Pinpoint the cell where the given text exists, returning its [X, Y] midpoint coordinate. 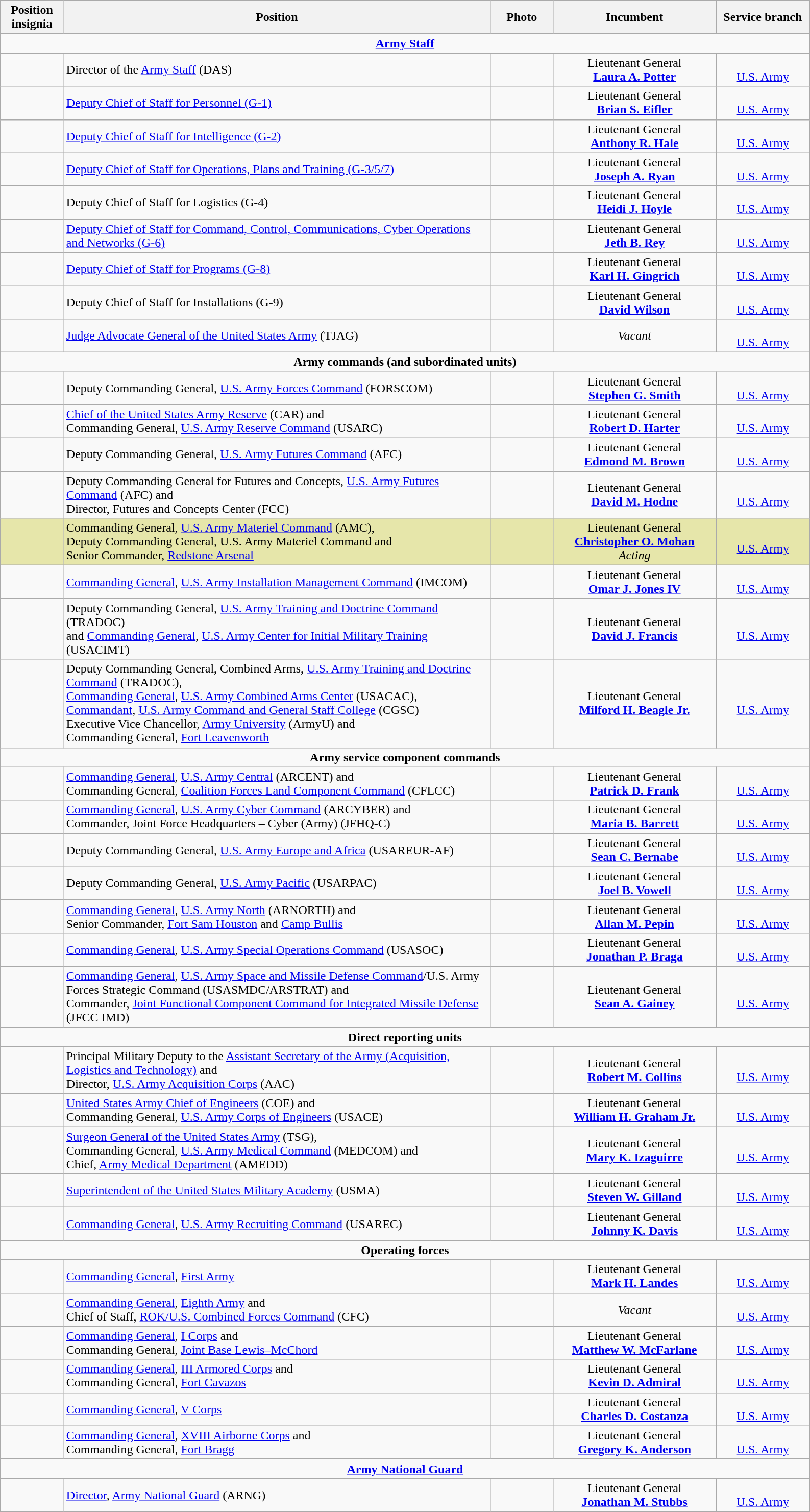
Lieutenant GeneralRobert M. Collins [635, 1070]
Commanding General, U.S. Army Recruiting Command (USAREC) [277, 1223]
Lieutenant GeneralStephen G. Smith [635, 388]
Commanding General, U.S. Army Special Operations Command (USASOC) [277, 950]
Operating forces [405, 1250]
Lieutenant GeneralJohnny K. Davis [635, 1223]
Deputy Chief of Staff for Programs (G-8) [277, 269]
Army Staff [405, 43]
Lieutenant GeneralKarl H. Gingrich [635, 269]
Commanding General, V Corps [277, 1409]
Deputy Commanding General, U.S. Army Europe and Africa (USAREUR-AF) [277, 850]
Army commands (and subordinated units) [405, 362]
Lieutenant GeneralKevin D. Admiral [635, 1376]
Lieutenant GeneralAnthony R. Hale [635, 136]
Lieutenant GeneralDavid Wilson [635, 302]
Lieutenant GeneralPatrick D. Frank [635, 783]
Lieutenant GeneralCharles D. Costanza [635, 1409]
Position insignia [32, 17]
Commanding General, U.S. Army Central (ARCENT) andCommanding General, Coalition Forces Land Component Command (CFLCC) [277, 783]
Lieutenant GeneralAllan M. Pepin [635, 916]
Commanding General, U.S. Army Materiel Command (AMC),Deputy Commanding General, U.S. Army Materiel Command andSenior Commander, Redstone Arsenal [277, 542]
Photo [522, 17]
Army National Guard [405, 1469]
Lieutenant GeneralJonathan P. Braga [635, 950]
Service branch [763, 17]
Deputy Chief of Staff for Personnel (G-1) [277, 103]
Lieutenant GeneralJeth B. Rey [635, 236]
Director of the Army Staff (DAS) [277, 69]
Lieutenant GeneralMilford H. Beagle Jr. [635, 704]
Lieutenant GeneralHeidi J. Hoyle [635, 202]
Incumbent [635, 17]
Lieutenant GeneralSean A. Gainey [635, 997]
Deputy Commanding General, U.S. Army Futures Command (AFC) [277, 454]
Lieutenant GeneralLaura A. Potter [635, 69]
Commanding General, U.S. Army North (ARNORTH) andSenior Commander, Fort Sam Houston and Camp Bullis [277, 916]
Lieutenant GeneralChristopher O. MohanActing [635, 542]
Lieutenant GeneralOmar J. Jones IV [635, 582]
Lieutenant GeneralRobert D. Harter [635, 422]
Lieutenant GeneralDavid J. Francis [635, 629]
Lieutenant GeneralWilliam H. Graham Jr. [635, 1110]
Lieutenant GeneralMary K. Izaguirre [635, 1150]
Commanding General, First Army [277, 1277]
Deputy Chief of Staff for Operations, Plans and Training (G-3/5/7) [277, 170]
Lieutenant GeneralJoel B. Vowell [635, 883]
Lieutenant GeneralDavid M. Hodne [635, 495]
Lieutenant GeneralBrian S. Eifler [635, 103]
Commanding General, U.S. Army Installation Management Command (IMCOM) [277, 582]
Deputy Commanding General, U.S. Army Forces Command (FORSCOM) [277, 388]
Deputy Chief of Staff for Command, Control, Communications, Cyber Operations and Networks (G-6) [277, 236]
Superintendent of the United States Military Academy (USMA) [277, 1191]
Position [277, 17]
Director, Army National Guard (ARNG) [277, 1495]
Deputy Chief of Staff for Logistics (G-4) [277, 202]
Deputy Chief of Staff for Intelligence (G-2) [277, 136]
Commanding General, Eighth Army andChief of Staff, ROK/U.S. Combined Forces Command (CFC) [277, 1309]
Surgeon General of the United States Army (TSG),Commanding General, U.S. Army Medical Command (MEDCOM) andChief, Army Medical Department (AMEDD) [277, 1150]
Deputy Commanding General, U.S. Army Pacific (USARPAC) [277, 883]
Army service component commands [405, 757]
Commanding General, III Armored Corps andCommanding General, Fort Cavazos [277, 1376]
Commanding General, U.S. Army Cyber Command (ARCYBER) andCommander, Joint Force Headquarters – Cyber (Army) (JFHQ-C) [277, 817]
Lieutenant GeneralGregory K. Anderson [635, 1442]
Lieutenant GeneralMaria B. Barrett [635, 817]
United States Army Chief of Engineers (COE) andCommanding General, U.S. Army Corps of Engineers (USACE) [277, 1110]
Deputy Commanding General for Futures and Concepts, U.S. Army Futures Command (AFC) andDirector, Futures and Concepts Center (FCC) [277, 495]
Lieutenant GeneralEdmond M. Brown [635, 454]
Direct reporting units [405, 1037]
Lieutenant GeneralJoseph A. Ryan [635, 170]
Commanding General, XVIII Airborne Corps andCommanding General, Fort Bragg [277, 1442]
Judge Advocate General of the United States Army (TJAG) [277, 335]
Lieutenant GeneralSteven W. Gilland [635, 1191]
Deputy Chief of Staff for Installations (G-9) [277, 302]
Lieutenant GeneralMatthew W. McFarlane [635, 1343]
Commanding General, I Corps andCommanding General, Joint Base Lewis–McChord [277, 1343]
Lieutenant GeneralSean C. Bernabe [635, 850]
Lieutenant GeneralMark H. Landes [635, 1277]
Lieutenant GeneralJonathan M. Stubbs [635, 1495]
Chief of the United States Army Reserve (CAR) andCommanding General, U.S. Army Reserve Command (USARC) [277, 422]
